Extract the (x, y) coordinate from the center of the cell holding the provided text.  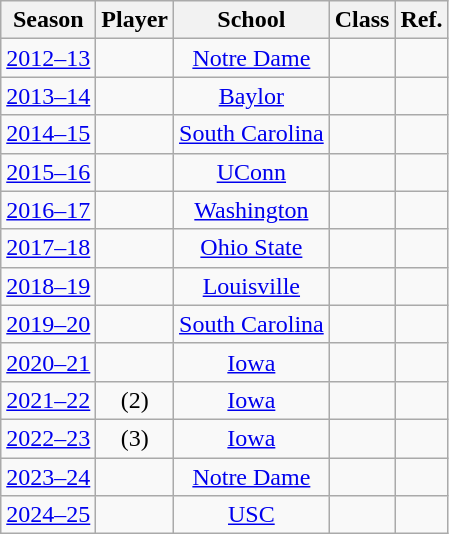
(3) (135, 438)
Class (362, 20)
Season (48, 20)
Ohio State (252, 248)
Player (135, 20)
(2) (135, 400)
UConn (252, 172)
Ref. (422, 20)
2019–20 (48, 324)
2014–15 (48, 134)
2023–24 (48, 477)
2021–22 (48, 400)
2017–18 (48, 248)
Louisville (252, 286)
Washington (252, 210)
School (252, 20)
2018–19 (48, 286)
2012–13 (48, 58)
2013–14 (48, 96)
2022–23 (48, 438)
USC (252, 515)
2016–17 (48, 210)
2015–16 (48, 172)
Baylor (252, 96)
2020–21 (48, 362)
2024–25 (48, 515)
